Extract the [X, Y] coordinate from the center of the cell holding the provided text.  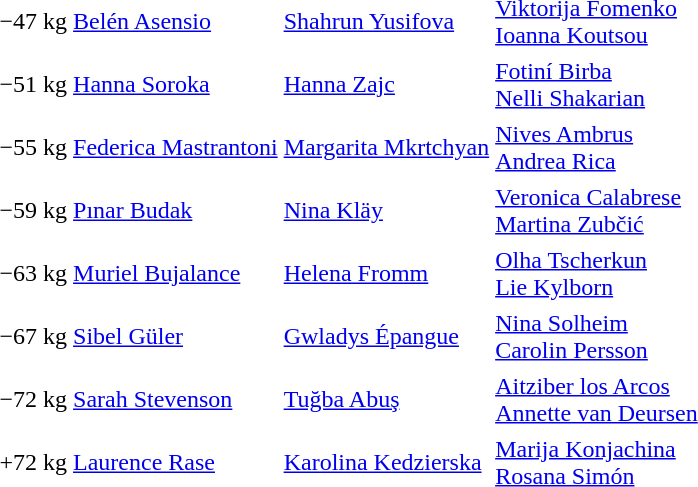
Margarita Mkrtchyan [386, 148]
Muriel Bujalance [176, 274]
Pınar Budak [176, 210]
Hanna Zajc [386, 84]
Sibel Güler [176, 336]
Nina Kläy [386, 210]
Federica Mastrantoni [176, 148]
Hanna Soroka [176, 84]
Tuğba Abuş [386, 400]
Helena Fromm [386, 274]
Sarah Stevenson [176, 400]
Gwladys Épangue [386, 336]
